For the text-containing cell, return its midpoint in [X, Y] coordinate format. 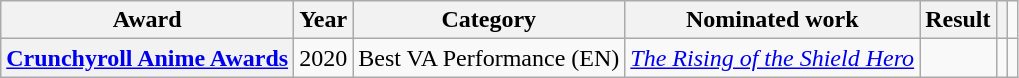
Award [148, 20]
Result [958, 20]
Category [489, 20]
2020 [324, 58]
The Rising of the Shield Hero [772, 58]
Best VA Performance (EN) [489, 58]
Nominated work [772, 20]
Year [324, 20]
Crunchyroll Anime Awards [148, 58]
